Find where the given text appears and provide that cell's center as [x, y] coordinate. 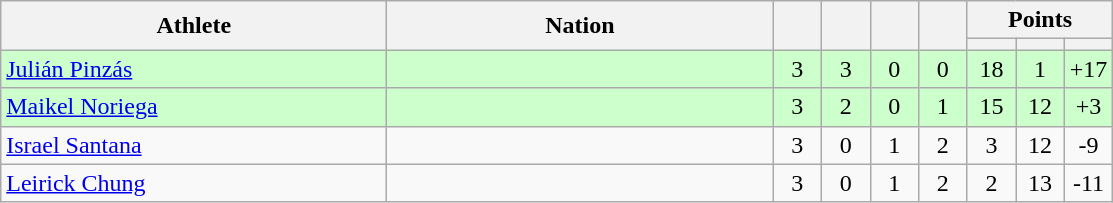
Julián Pinzás [194, 69]
13 [1040, 183]
Athlete [194, 26]
+3 [1088, 107]
+17 [1088, 69]
Leirick Chung [194, 183]
Points [1040, 20]
-9 [1088, 145]
-11 [1088, 183]
Maikel Noriega [194, 107]
Nation [580, 26]
18 [992, 69]
15 [992, 107]
Israel Santana [194, 145]
